Return [x, y] of the center of cell containing provided text 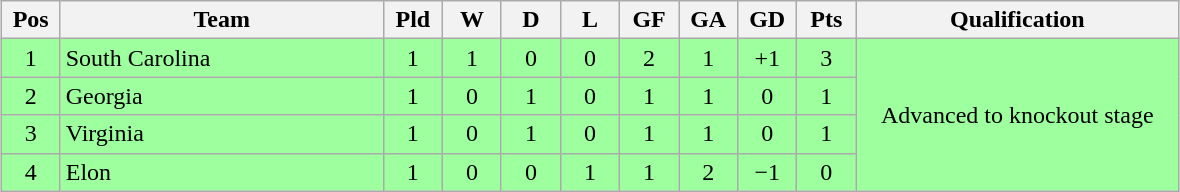
Advanced to knockout stage [1018, 115]
4 [30, 172]
W [472, 20]
+1 [768, 58]
GF [650, 20]
Georgia [222, 96]
Team [222, 20]
GD [768, 20]
Pld [412, 20]
L [590, 20]
Pts [826, 20]
Virginia [222, 134]
−1 [768, 172]
South Carolina [222, 58]
GA [708, 20]
Qualification [1018, 20]
Pos [30, 20]
Elon [222, 172]
D [530, 20]
